Scan for the cell matching the given text and deliver its [x, y] coordinate at center. 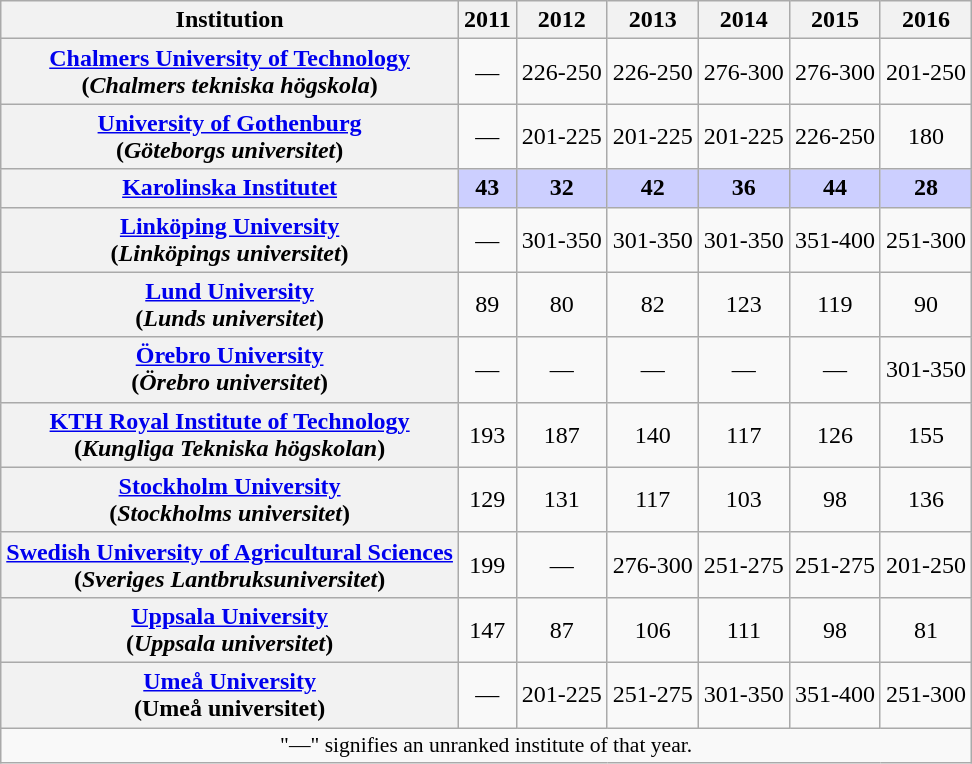
Institution [230, 20]
Swedish University of Agricultural Sciences(Sveriges Lantbruksuniversitet) [230, 564]
"—" signifies an unranked institute of that year. [486, 746]
155 [926, 434]
Stockholm University (Stockholms universitet) [230, 500]
Linköping University(Linköpings universitet) [230, 240]
193 [487, 434]
111 [744, 630]
187 [562, 434]
Umeå University(Umeå universitet) [230, 694]
Örebro University(Örebro universitet) [230, 370]
43 [487, 188]
Lund University (Lunds universitet) [230, 304]
81 [926, 630]
44 [834, 188]
147 [487, 630]
199 [487, 564]
2011 [487, 20]
131 [562, 500]
123 [744, 304]
2015 [834, 20]
36 [744, 188]
136 [926, 500]
80 [562, 304]
89 [487, 304]
Chalmers University of Technology(Chalmers tekniska högskola) [230, 72]
119 [834, 304]
28 [926, 188]
103 [744, 500]
129 [487, 500]
KTH Royal Institute of Technology (Kungliga Tekniska högskolan) [230, 434]
90 [926, 304]
2013 [652, 20]
2016 [926, 20]
87 [562, 630]
82 [652, 304]
140 [652, 434]
180 [926, 136]
126 [834, 434]
Karolinska Institutet [230, 188]
2012 [562, 20]
Uppsala University (Uppsala universitet) [230, 630]
42 [652, 188]
32 [562, 188]
2014 [744, 20]
106 [652, 630]
University of Gothenburg(Göteborgs universitet) [230, 136]
